Provide the [x, y] coordinate of the cell's center where the given text is located.  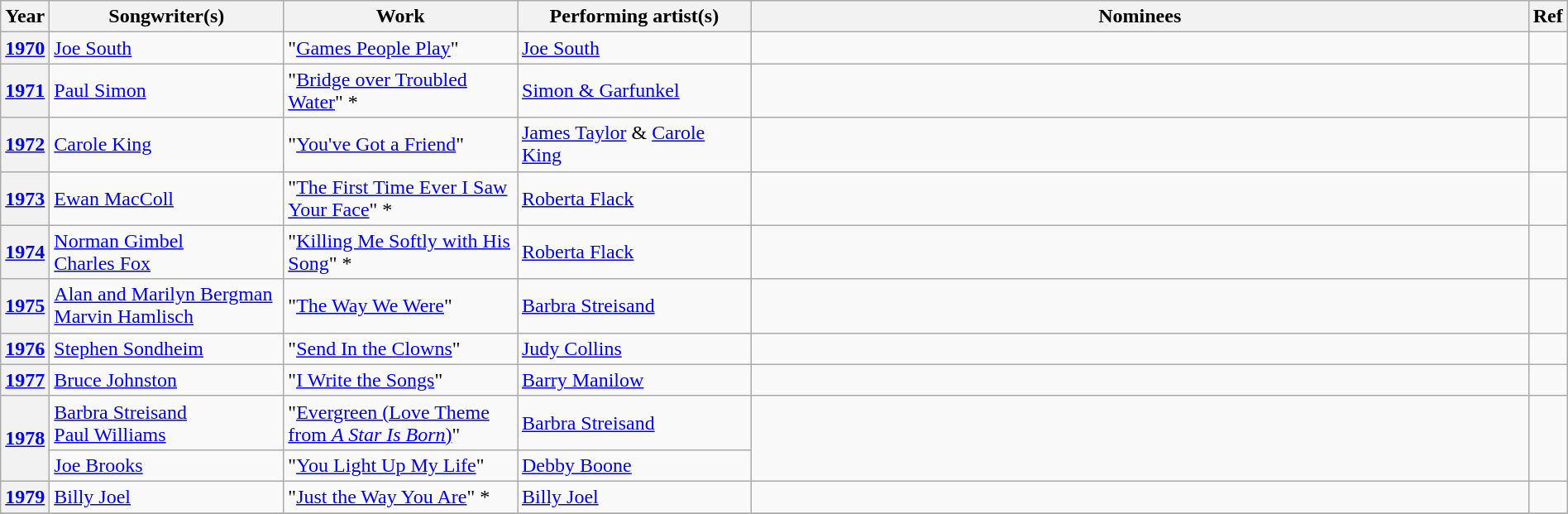
Nominees [1140, 17]
Ewan MacColl [167, 199]
"I Write the Songs" [400, 380]
1979 [25, 497]
1974 [25, 252]
Barbra StreisandPaul Williams [167, 422]
Simon & Garfunkel [635, 91]
Performing artist(s) [635, 17]
Year [25, 17]
1978 [25, 439]
Alan and Marilyn BergmanMarvin Hamlisch [167, 306]
Bruce Johnston [167, 380]
"You've Got a Friend" [400, 144]
Joe Brooks [167, 465]
Carole King [167, 144]
1975 [25, 306]
"Bridge over Troubled Water" * [400, 91]
Debby Boone [635, 465]
1977 [25, 380]
1972 [25, 144]
"Games People Play" [400, 48]
Barry Manilow [635, 380]
James Taylor & Carole King [635, 144]
"Send In the Clowns" [400, 348]
"You Light Up My Life" [400, 465]
Songwriter(s) [167, 17]
Work [400, 17]
"Evergreen (Love Theme from A Star Is Born)" [400, 422]
"Killing Me Softly with His Song" * [400, 252]
1973 [25, 199]
Judy Collins [635, 348]
1971 [25, 91]
Paul Simon [167, 91]
Ref [1548, 17]
1976 [25, 348]
Norman GimbelCharles Fox [167, 252]
1970 [25, 48]
Stephen Sondheim [167, 348]
"Just the Way You Are" * [400, 497]
"The First Time Ever I Saw Your Face" * [400, 199]
"The Way We Were" [400, 306]
